Output the (X, Y) coordinate of the center of the cell containing the given text.  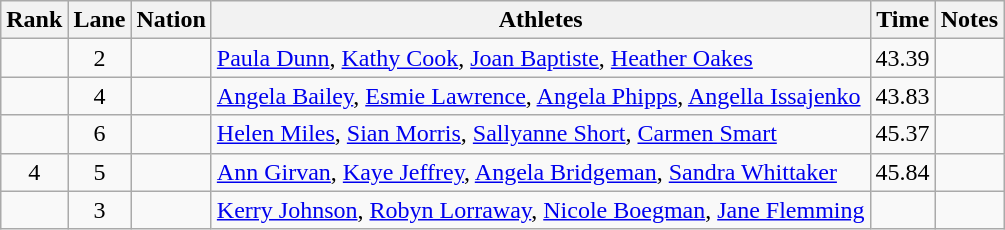
43.83 (902, 96)
6 (100, 134)
45.84 (902, 172)
Angela Bailey, Esmie Lawrence, Angela Phipps, Angella Issajenko (540, 96)
Helen Miles, Sian Morris, Sallyanne Short, Carmen Smart (540, 134)
45.37 (902, 134)
Lane (100, 20)
43.39 (902, 58)
3 (100, 210)
Notes (969, 20)
Ann Girvan, Kaye Jeffrey, Angela Bridgeman, Sandra Whittaker (540, 172)
Nation (171, 20)
Kerry Johnson, Robyn Lorraway, Nicole Boegman, Jane Flemming (540, 210)
Rank (34, 20)
Time (902, 20)
Athletes (540, 20)
5 (100, 172)
Paula Dunn, Kathy Cook, Joan Baptiste, Heather Oakes (540, 58)
2 (100, 58)
